Find where the given text appears and provide that cell's center as (x, y) coordinate. 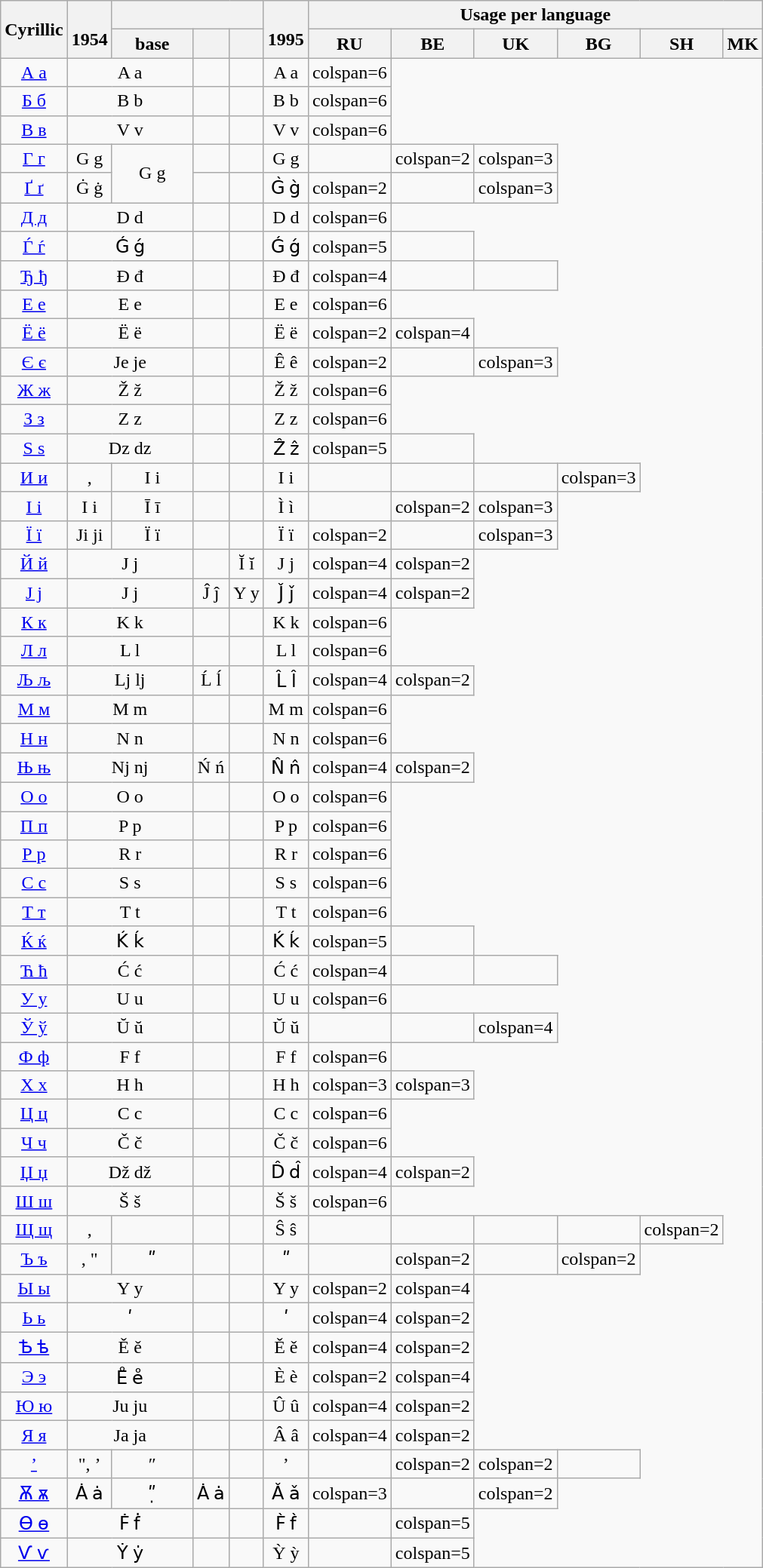
Е е (34, 304)
BE (432, 44)
Ъ ъ (34, 1259)
П п (34, 826)
, " (89, 1259)
UK (515, 44)
Г г (34, 158)
Э э (34, 1377)
Je je (130, 361)
D̂ d̂ (285, 1172)
Є є (34, 361)
1954 (89, 29)
Ỳ ỳ (285, 1553)
Dz dz (130, 449)
О о (34, 796)
Б б (34, 101)
Ј ј (34, 593)
Ц ц (34, 1114)
J̌ ǰ (285, 593)
Ń ń (211, 768)
Ґ ґ (34, 188)
MK (743, 44)
Ї ї (34, 535)
Љ љ (34, 680)
", ’ (89, 1464)
Ѳ ѳ (34, 1524)
Ы ы (34, 1288)
L̂ l̂ (285, 680)
Т т (34, 912)
Dž dž (130, 1172)
Ќ ќ (34, 941)
Н н (34, 738)
Ḟ ḟ (130, 1524)
Ш ш (34, 1201)
Ѓ ѓ (34, 247)
RU (349, 44)
base (152, 44)
Ŝ ŝ (285, 1229)
Д д (34, 217)
К к (34, 622)
Ѕ ѕ (34, 449)
Р р (34, 855)
Џ џ (34, 1172)
Ī ī (152, 506)
F̀ f̀ (285, 1524)
Њ њ (34, 768)
1995 (285, 29)
″ (152, 1464)
Ѣ ѣ (34, 1348)
Ê ê (285, 361)
Ĺ ĺ (211, 680)
Щ щ (34, 1229)
С с (34, 883)
М м (34, 710)
E̊ e̊ (130, 1377)
Ю ю (34, 1407)
Ĵ ĵ (211, 593)
Ѫ ѫ (34, 1493)
Ĭ ĭ (247, 563)
Ġ ġ (89, 188)
Ja ja (130, 1435)
А а (34, 72)
Л л (34, 651)
Ì ì (285, 506)
Ẏ ẏ (130, 1553)
SH (681, 44)
Ф ф (34, 1057)
Usage per language (535, 15)
Ẑ ẑ (285, 449)
Â â (285, 1435)
Û û (285, 1407)
З з (34, 419)
Lj lj (130, 680)
È è (285, 1377)
Ь ь (34, 1318)
Ѵ ѵ (34, 1553)
У у (34, 999)
Ё ё (34, 333)
Х х (34, 1085)
Nj nj (130, 768)
Cyrillic (34, 29)
I і (34, 506)
ʺ̣ (152, 1493)
G̀ g̀ (285, 188)
Ћ ћ (34, 970)
N̂ n̂ (285, 768)
Я я (34, 1435)
Ju ju (130, 1407)
BG (598, 44)
Ђ ђ (34, 275)
Ў ў (34, 1027)
Ж ж (34, 391)
Ǎ ǎ (285, 1493)
Й й (34, 563)
И и (34, 477)
Ji ji (89, 535)
В в (34, 130)
Ч ч (34, 1143)
